For the text-containing cell, return its midpoint in (X, Y) coordinate format. 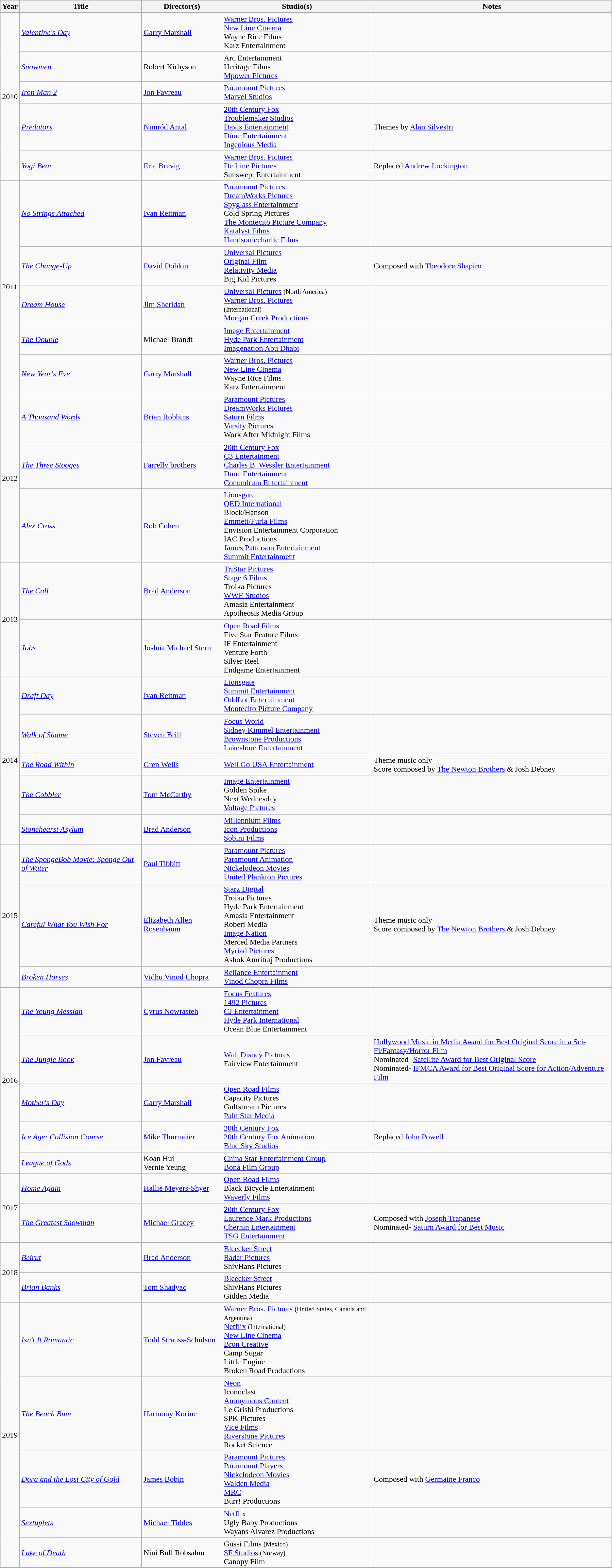
Sextuplets (81, 1523)
Iron Man 2 (81, 92)
Michael Gracey (182, 1223)
Vidhu Vinod Chopra (182, 977)
Paramount PicturesMarvel Studios (297, 92)
Lake of Death (81, 1553)
The Young Messiah (81, 1011)
Mother's Day (81, 1102)
Paramount PicturesParamount PlayersNickelodeon MoviesWalden MediaMRCBurr! Productions (297, 1479)
Director(s) (182, 7)
NeonIconoclastAnonymous ContentLe Grisbi ProductionsSPK PicturesVice FilmsRiverstone PicturesRocket Science (297, 1414)
The Road Within (81, 764)
A Thousand Words (81, 417)
Focus WorldSidney Kimmel EntertainmentBrownstone ProductionsLakeshore Entertainment (297, 734)
Steven Brill (182, 734)
Reliance EntertainmentVinod Chopra Films (297, 977)
The Jungle Book (81, 1059)
Title (81, 7)
2017 (10, 1208)
China Star Entertainment GroupBona Film Group (297, 1163)
Ice Age: Collision Course (81, 1137)
Elizabeth Allen Rosenbaum (182, 925)
20th Century FoxTroublemaker StudiosDavis EntertainmentDune EntertainmentIngenious Media (297, 127)
2011 (10, 287)
Farrelly brothers (182, 465)
Hallie Meyers-Shyer (182, 1188)
The Double (81, 339)
Brian Robbins (182, 417)
Bleecker StreetRadar PicturesShivHans Pictures (297, 1257)
Notes (492, 7)
New Year's Eve (81, 373)
Gussi Films (Mexico)SF Studios (Norway)Canopy Film (297, 1553)
Stonehearst Asylum (81, 829)
Todd Strauss-Schulson (182, 1340)
Focus Features1492 PicturesCJ EntertainmentHyde Park InternationalOcean Blue Entertainment (297, 1011)
Universal Pictures (North America)Warner Bros. Pictures(International)Morgan Creek Productions (297, 305)
League of Gods (81, 1163)
Replaced Andrew Lockington (492, 166)
Michael Brandt (182, 339)
Paramount PicturesParamount AnimationNickelodeon MoviesUnited Plankton Pictures (297, 864)
Gren Wells (182, 764)
Snowmen (81, 67)
James Bobin (182, 1479)
20th Century FoxC3 EntertainmentCharles B. Wessler EntertainmentDune EntertainmentConundrum Entertainment (297, 465)
2014 (10, 760)
Alex Cross (81, 526)
Paramount PicturesDreamWorks PicturesSpyglass EntertainmentCold Spring PicturesThe Montecito Picture CompanyKatalyst FilmsHandsomecharlie Films (297, 213)
Joshua Michael Stern (182, 648)
Composed with Germaine Franco (492, 1479)
Brian Banks (81, 1287)
2016 (10, 1080)
NetflixUgly Baby ProductionsWayans Alvarez Productions (297, 1523)
Beirut (81, 1257)
Cyrus Nowrasteh (182, 1011)
Warner Bros. PicturesDe Line PicturesSunswept Entertainment (297, 166)
Eric Brevig (182, 166)
20th Century Fox20th Century Fox AnimationBlue Sky Studios (297, 1137)
2010 (10, 97)
Robert Kirbyson (182, 67)
The Call (81, 591)
Nimród Antal (182, 127)
Draft Day (81, 696)
The Change-Up (81, 265)
Paramount PicturesDreamWorks PicturesSaturn FilmsVarsity PicturesWork After Midnight Films (297, 417)
Rob Cohen (182, 526)
Composed with Joseph TrapaneseNominated- Saturn Award for Best Music (492, 1223)
Image EntertainmentHyde Park EntertainmentImagenation Abu Dhabi (297, 339)
20th Century FoxLaurence Mark ProductionsChernin EntertainmentTSG Entertainment (297, 1223)
Dora and the Lost City of Gold (81, 1479)
Arc EntertainmentHeritage FilmsMpower Pictures (297, 67)
Open Road FilmsFive Star Feature FilmsIF EntertainmentVenture ForthSilver ReelEndgame Entertainment (297, 648)
Paul Tibbitt (182, 864)
LionsgateSummit EntertainmentOddLot EntertainmentMontecito Picture Company (297, 696)
Michael Tiddes (182, 1523)
Koan HuiVernie Yeung (182, 1163)
Jobs (81, 648)
Isn't It Romantic (81, 1340)
Nini Bull Robsahm (182, 1553)
David Dobkin (182, 265)
Image EntertainmentGolden SpikeNext WednesdayVoltage Pictures (297, 794)
2013 (10, 620)
Open Road FilmsCapacity PicturesGulfstream PicturesPalmStar Media (297, 1102)
Universal PicturesOriginal FilmRelativity MediaBig Kid Pictures (297, 265)
Walt Disney PicturesFairview Entertainment (297, 1059)
Harmony Korine (182, 1414)
Millennium FilmsIcon ProductionsSobini Films (297, 829)
Composed with Theodore Shapiro (492, 265)
2015 (10, 916)
2018 (10, 1272)
No Strings Attached (81, 213)
Well Go USA Entertainment (297, 764)
Studio(s) (297, 7)
Bleecker StreetShivHans PicturesGidden Media (297, 1287)
Predators (81, 127)
Open Road FilmsBlack Bicycle EntertainmentWaverly Films (297, 1188)
Broken Horses (81, 977)
Dream House (81, 305)
Tom Shadyac (182, 1287)
Jim Sheridan (182, 305)
The Three Stooges (81, 465)
The Greatest Showman (81, 1223)
Careful What You Wish For (81, 925)
Mike Thurmeier (182, 1137)
2019 (10, 1435)
The Beach Bum (81, 1414)
Valentine's Day (81, 32)
TriStar PicturesStage 6 FilmsTroika PicturesWWE StudiosAmasia EntertainmentApotheosis Media Group (297, 591)
Yogi Bear (81, 166)
Walk of Shame (81, 734)
2012 (10, 478)
Year (10, 7)
Tom McCarthy (182, 794)
Home Again (81, 1188)
Themes by Alan Silvestri (492, 127)
Replaced John Powell (492, 1137)
The SpongeBob Movie: Sponge Out of Water (81, 864)
The Cobbler (81, 794)
